Find where the given text appears and provide that cell's center as [x, y] coordinate. 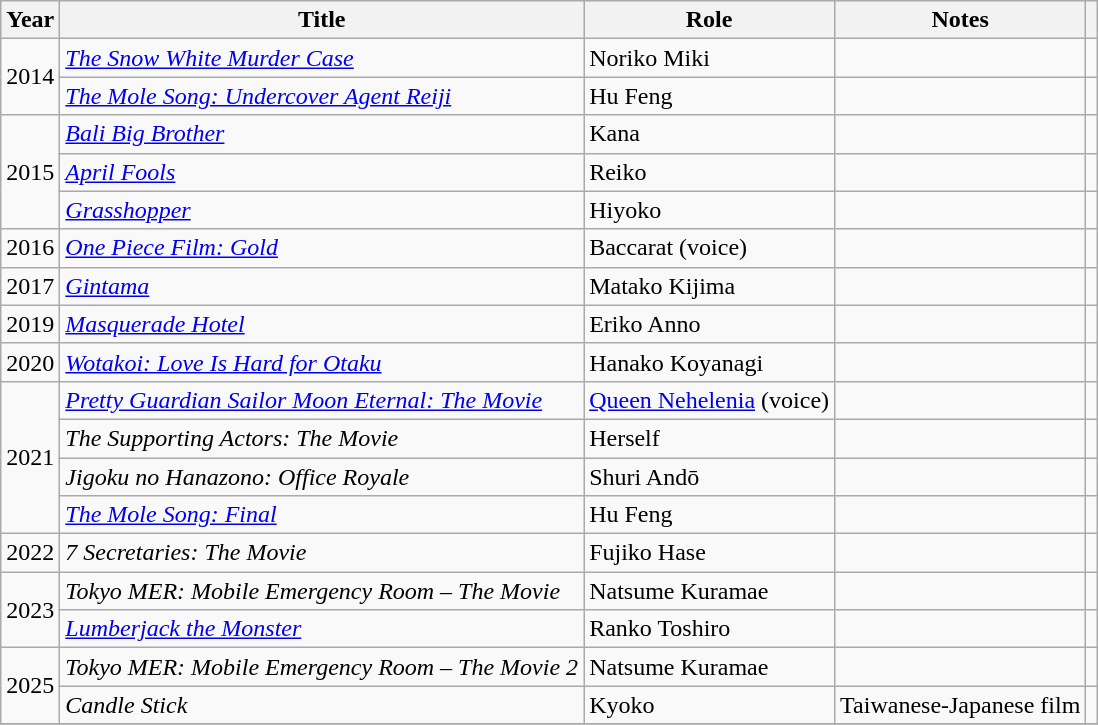
2021 [30, 457]
Tokyo MER: Mobile Emergency Room – The Movie 2 [322, 667]
Queen Nehelenia (voice) [710, 400]
The Supporting Actors: The Movie [322, 438]
Wotakoi: Love Is Hard for Otaku [322, 362]
Hiyoko [710, 210]
Gintama [322, 286]
2023 [30, 610]
2016 [30, 248]
Matako Kijima [710, 286]
Reiko [710, 172]
The Mole Song: Final [322, 515]
Bali Big Brother [322, 134]
Lumberjack the Monster [322, 629]
Year [30, 20]
Noriko Miki [710, 58]
Kana [710, 134]
2025 [30, 686]
Ranko Toshiro [710, 629]
2015 [30, 172]
7 Secretaries: The Movie [322, 553]
Pretty Guardian Sailor Moon Eternal: The Movie [322, 400]
Herself [710, 438]
April Fools [322, 172]
Shuri Andō [710, 477]
Masquerade Hotel [322, 324]
Eriko Anno [710, 324]
Role [710, 20]
Title [322, 20]
2017 [30, 286]
Jigoku no Hanazono: Office Royale [322, 477]
2019 [30, 324]
2022 [30, 553]
Hanako Koyanagi [710, 362]
Baccarat (voice) [710, 248]
2020 [30, 362]
Fujiko Hase [710, 553]
Kyoko [710, 705]
Tokyo MER: Mobile Emergency Room – The Movie [322, 591]
The Mole Song: Undercover Agent Reiji [322, 96]
Taiwanese-Japanese film [960, 705]
Candle Stick [322, 705]
Grasshopper [322, 210]
One Piece Film: Gold [322, 248]
Notes [960, 20]
The Snow White Murder Case [322, 58]
2014 [30, 77]
